Return [X, Y] of the center of cell containing provided text 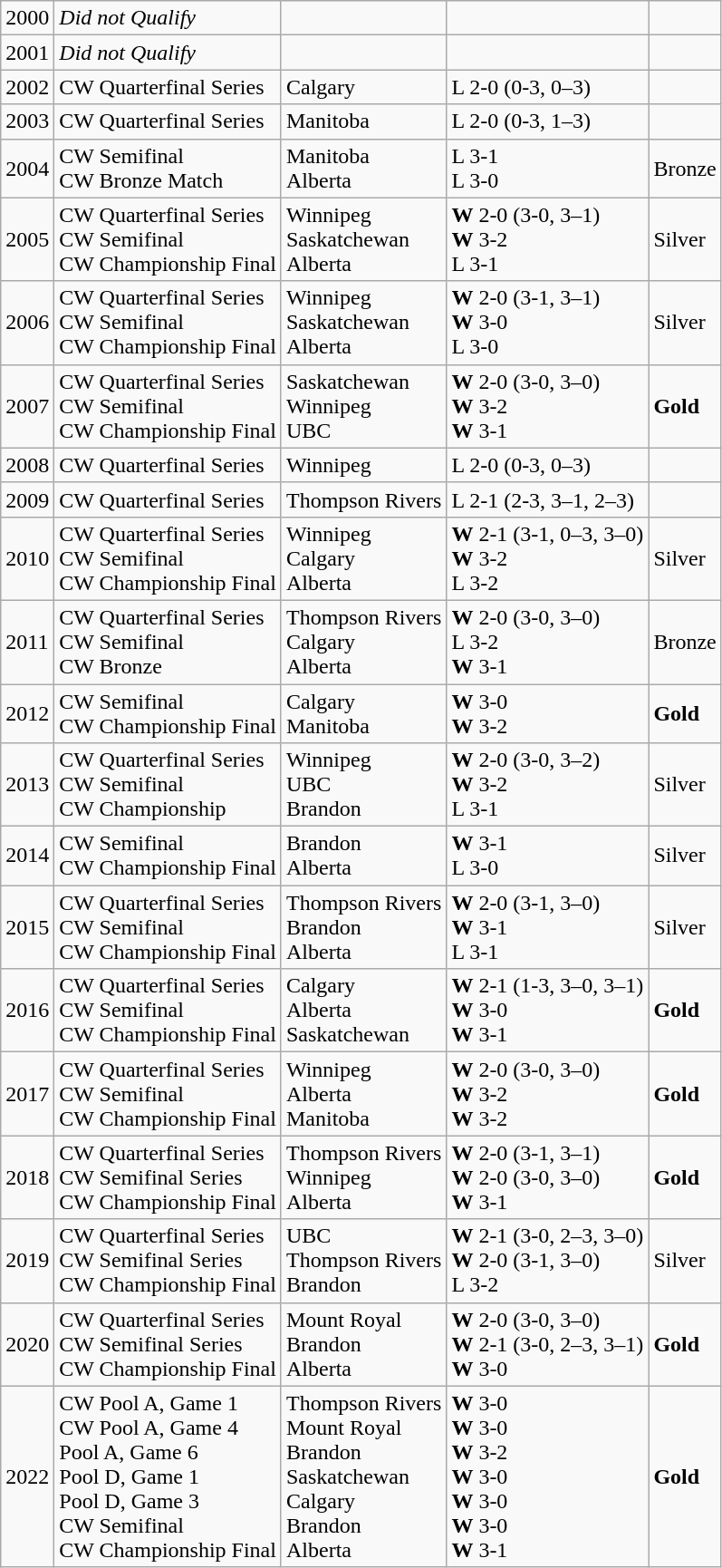
UBCThompson RiversBrandon [363, 1261]
BrandonAlberta [363, 856]
2016 [27, 1011]
2017 [27, 1094]
CalgaryManitoba [363, 712]
2002 [27, 87]
Thompson RiversCalgaryAlberta [363, 642]
CW Pool A, Game 1CW Pool A, Game 4Pool A, Game 6Pool D, Game 1Pool D, Game 3CW SemifinalCW Championship Final [168, 1476]
CW Quarterfinal SeriesCW SemifinalCW Championship [168, 785]
W 2-1 (3-0, 2–3, 3–0)W 2-0 (3-1, 3–0)L 3-2 [547, 1261]
W 2-1 (1-3, 3–0, 3–1)W 3-0W 3-1 [547, 1011]
2003 [27, 121]
L 2-0 (0-3, 1–3) [547, 121]
2006 [27, 323]
2020 [27, 1344]
2022 [27, 1476]
W 2-0 (3-0, 3–0)W 3-2W 3-1 [547, 406]
W 3-1L 3-0 [547, 856]
WinnipegUBCBrandon [363, 785]
W 2-0 (3-0, 3–2)W 3-2L 3-1 [547, 785]
Thompson RiversWinnipegAlberta [363, 1177]
CW Quarterfinal SeriesCW SemifinalCW Bronze [168, 642]
CalgaryAlbertaSaskatchewan [363, 1011]
L 2-1 (2-3, 3–1, 2–3) [547, 499]
2009 [27, 499]
2014 [27, 856]
L 3-1L 3-0 [547, 169]
ManitobaAlberta [363, 169]
2001 [27, 53]
Calgary [363, 87]
W 3-0W 3-0W 3-2W 3-0W 3-0W 3-0W 3-1 [547, 1476]
Mount RoyalBrandonAlberta [363, 1344]
W 3-0W 3-2 [547, 712]
Thompson RiversMount RoyalBrandonSaskatchewanCalgaryBrandonAlberta [363, 1476]
2004 [27, 169]
2012 [27, 712]
2000 [27, 18]
2011 [27, 642]
2007 [27, 406]
2010 [27, 558]
W 2-1 (3-1, 0–3, 3–0)W 3-2L 3-2 [547, 558]
2018 [27, 1177]
W 2-0 (3-0, 3–1)W 3-2L 3-1 [547, 239]
W 2-0 (3-1, 3–0)W 3-1L 3-1 [547, 927]
W 2-0 (3-1, 3–1)W 3-0L 3-0 [547, 323]
CW SemifinalCW Bronze Match [168, 169]
Winnipeg [363, 465]
Thompson RiversBrandonAlberta [363, 927]
WinnipegCalgaryAlberta [363, 558]
W 2-0 (3-0, 3–0)W 3-2W 3-2 [547, 1094]
2008 [27, 465]
2015 [27, 927]
W 2-0 (3-1, 3–1)W 2-0 (3-0, 3–0)W 3-1 [547, 1177]
W 2-0 (3-0, 3–0)W 2-1 (3-0, 2–3, 3–1)W 3-0 [547, 1344]
2019 [27, 1261]
Manitoba [363, 121]
SaskatchewanWinnipegUBC [363, 406]
WinnipegAlbertaManitoba [363, 1094]
Thompson Rivers [363, 499]
2013 [27, 785]
W 2-0 (3-0, 3–0)L 3-2W 3-1 [547, 642]
2005 [27, 239]
